For the text-containing cell, return its midpoint in [X, Y] coordinate format. 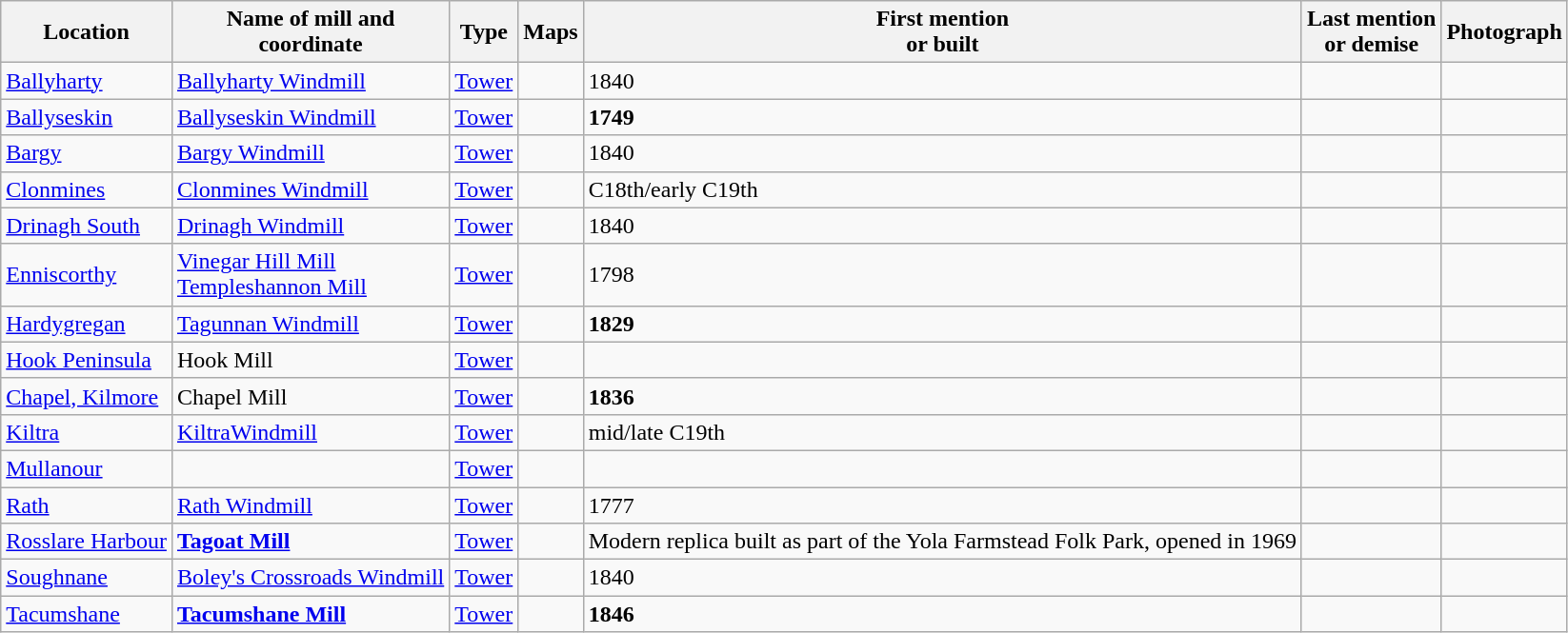
Type [484, 32]
Hook Mill [311, 360]
Soughnane [87, 578]
Bargy Windmill [311, 153]
First mentionor built [942, 32]
Chapel, Kilmore [87, 396]
Ballyseskin Windmill [311, 117]
mid/late C19th [942, 432]
Hook Peninsula [87, 360]
Last mention or demise [1371, 32]
Photograph [1504, 32]
1836 [942, 396]
Rosslare Harbour [87, 542]
Location [87, 32]
Maps [551, 32]
Boley's Crossroads Windmill [311, 578]
1749 [942, 117]
Mullanour [87, 468]
KiltraWindmill [311, 432]
Name of mill andcoordinate [311, 32]
Clonmines [87, 189]
Ballyharty Windmill [311, 81]
Chapel Mill [311, 396]
Rath Windmill [311, 505]
Tagoat Mill [311, 542]
Drinagh Windmill [311, 226]
Clonmines Windmill [311, 189]
Tacumshane Mill [311, 614]
Bargy [87, 153]
Ballyharty [87, 81]
Ballyseskin [87, 117]
1846 [942, 614]
Tagunnan Windmill [311, 324]
Hardygregan [87, 324]
Drinagh South [87, 226]
Kiltra [87, 432]
Vinegar Hill MillTempleshannon Mill [311, 274]
1777 [942, 505]
Modern replica built as part of the Yola Farmstead Folk Park, opened in 1969 [942, 542]
C18th/early C19th [942, 189]
1829 [942, 324]
1798 [942, 274]
Tacumshane [87, 614]
Enniscorthy [87, 274]
Rath [87, 505]
